Scan for the cell matching the given text and deliver its [X, Y] coordinate at center. 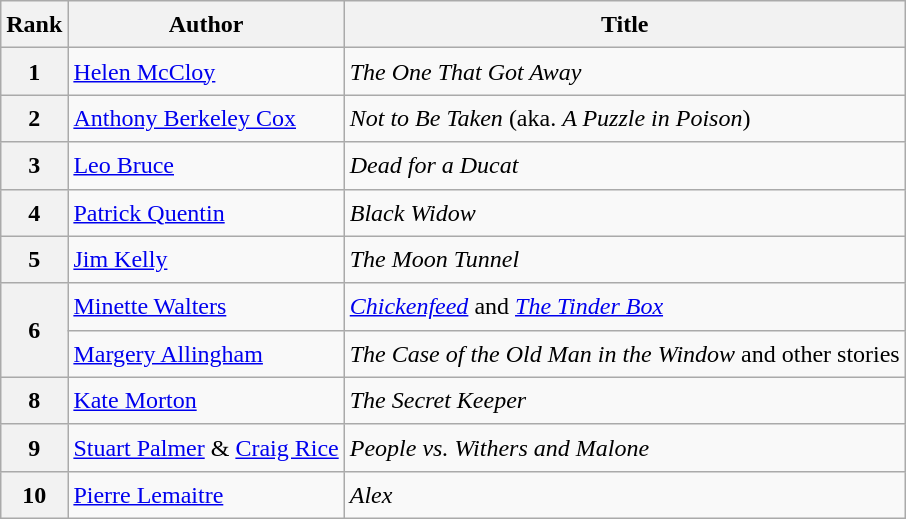
Jim Kelly [206, 260]
Patrick Quentin [206, 212]
Pierre Lemaitre [206, 494]
Helen McCloy [206, 72]
Chickenfeed and The Tinder Box [624, 306]
Kate Morton [206, 400]
Alex [624, 494]
The Secret Keeper [624, 400]
8 [34, 400]
9 [34, 448]
10 [34, 494]
The Moon Tunnel [624, 260]
Rank [34, 24]
Margery Allingham [206, 354]
Title [624, 24]
Dead for a Ducat [624, 166]
Black Widow [624, 212]
6 [34, 330]
Author [206, 24]
4 [34, 212]
The One That Got Away [624, 72]
Stuart Palmer & Craig Rice [206, 448]
Anthony Berkeley Cox [206, 118]
1 [34, 72]
3 [34, 166]
People vs. Withers and Malone [624, 448]
The Case of the Old Man in the Window and other stories [624, 354]
Leo Bruce [206, 166]
5 [34, 260]
Not to Be Taken (aka. A Puzzle in Poison) [624, 118]
Minette Walters [206, 306]
2 [34, 118]
